Detect which cell encompasses the target text, then output its (X, Y) center coordinate. 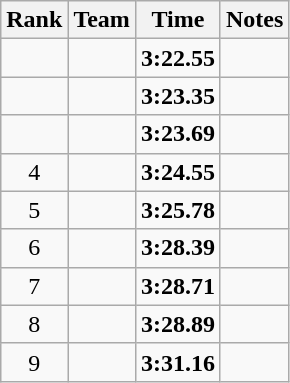
3:28.89 (178, 324)
4 (34, 172)
8 (34, 324)
Team (102, 20)
3:23.69 (178, 134)
7 (34, 286)
3:23.35 (178, 96)
9 (34, 362)
5 (34, 210)
Time (178, 20)
3:31.16 (178, 362)
Rank (34, 20)
3:28.71 (178, 286)
3:22.55 (178, 58)
6 (34, 248)
3:25.78 (178, 210)
3:28.39 (178, 248)
Notes (254, 20)
3:24.55 (178, 172)
